Scan for the cell matching the given text and deliver its [X, Y] coordinate at center. 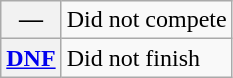
— [31, 20]
Did not finish [146, 58]
Did not compete [146, 20]
DNF [31, 58]
